Capture the cell that displays the provided text and extract its (X, Y) central coordinate. 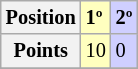
Points (41, 51)
10 (96, 51)
2º (124, 17)
1º (96, 17)
Position (41, 17)
0 (124, 51)
